Pinpoint the cell where the given text exists, returning its [x, y] midpoint coordinate. 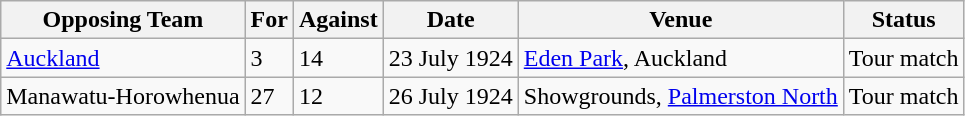
Venue [680, 20]
26 July 1924 [450, 96]
For [269, 20]
Date [450, 20]
3 [269, 58]
Status [904, 20]
27 [269, 96]
14 [338, 58]
Manawatu-Horowhenua [123, 96]
Eden Park, Auckland [680, 58]
12 [338, 96]
Auckland [123, 58]
23 July 1924 [450, 58]
Against [338, 20]
Opposing Team [123, 20]
Showgrounds, Palmerston North [680, 96]
